From the cell containing the given text, extract its center point as (X, Y) coordinate. 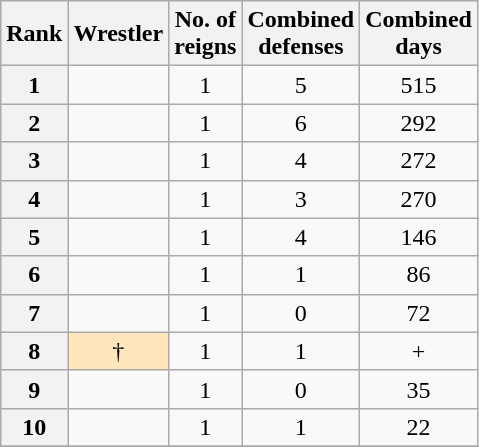
Rank (34, 34)
8 (34, 351)
10 (34, 427)
Combineddefenses (301, 34)
35 (419, 389)
72 (419, 313)
Combineddays (419, 34)
272 (419, 161)
† (118, 351)
9 (34, 389)
7 (34, 313)
86 (419, 275)
2 (34, 123)
146 (419, 237)
292 (419, 123)
No. ofreigns (206, 34)
+ (419, 351)
Wrestler (118, 34)
270 (419, 199)
22 (419, 427)
515 (419, 85)
